Output the (X, Y) coordinate of the center of the cell containing the given text.  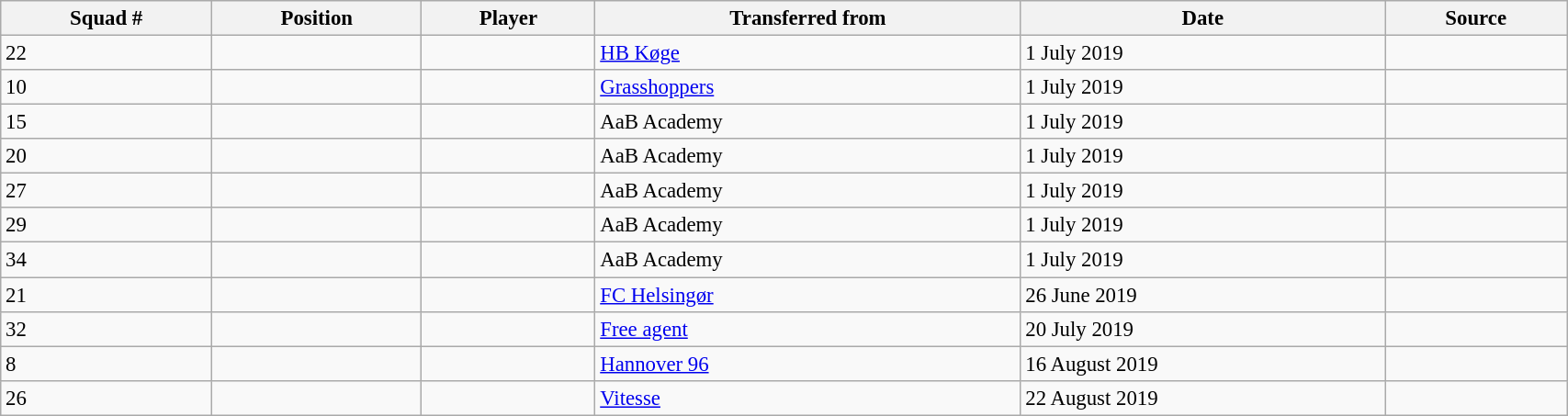
10 (107, 87)
Position (317, 18)
Squad # (107, 18)
Free agent (808, 329)
22 (107, 53)
Player (509, 18)
21 (107, 295)
16 August 2019 (1203, 364)
26 June 2019 (1203, 295)
32 (107, 329)
HB Køge (808, 53)
29 (107, 225)
Grasshoppers (808, 87)
15 (107, 122)
22 August 2019 (1203, 398)
FC Helsingør (808, 295)
8 (107, 364)
26 (107, 398)
Date (1203, 18)
Transferred from (808, 18)
Source (1476, 18)
Hannover 96 (808, 364)
20 (107, 156)
Vitesse (808, 398)
20 July 2019 (1203, 329)
34 (107, 260)
27 (107, 191)
